Output the (X, Y) coordinate of the center of the cell containing the given text.  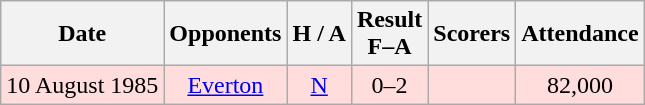
Date (82, 34)
Everton (226, 85)
10 August 1985 (82, 85)
H / A (319, 34)
Opponents (226, 34)
82,000 (580, 85)
ResultF–A (389, 34)
0–2 (389, 85)
N (319, 85)
Scorers (472, 34)
Attendance (580, 34)
